Identify which cell holds the provided text, then report its (X, Y) central coordinate. 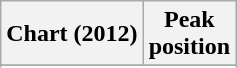
Chart (2012) (72, 34)
Peakposition (189, 34)
